Provide the [X, Y] coordinate of the cell's center where the given text is located.  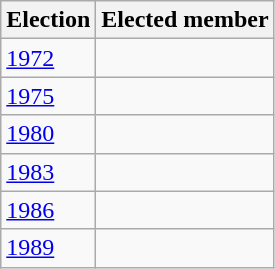
Elected member [185, 20]
1980 [48, 134]
1972 [48, 58]
1986 [48, 210]
1983 [48, 172]
1989 [48, 248]
Election [48, 20]
1975 [48, 96]
